Extract the (X, Y) coordinate from the center of the cell holding the provided text.  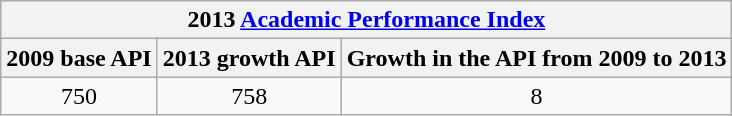
2009 base API (79, 58)
2013 Academic Performance Index (366, 20)
2013 growth API (249, 58)
758 (249, 96)
750 (79, 96)
Growth in the API from 2009 to 2013 (536, 58)
8 (536, 96)
